Return (X, Y) of the center of cell containing provided text 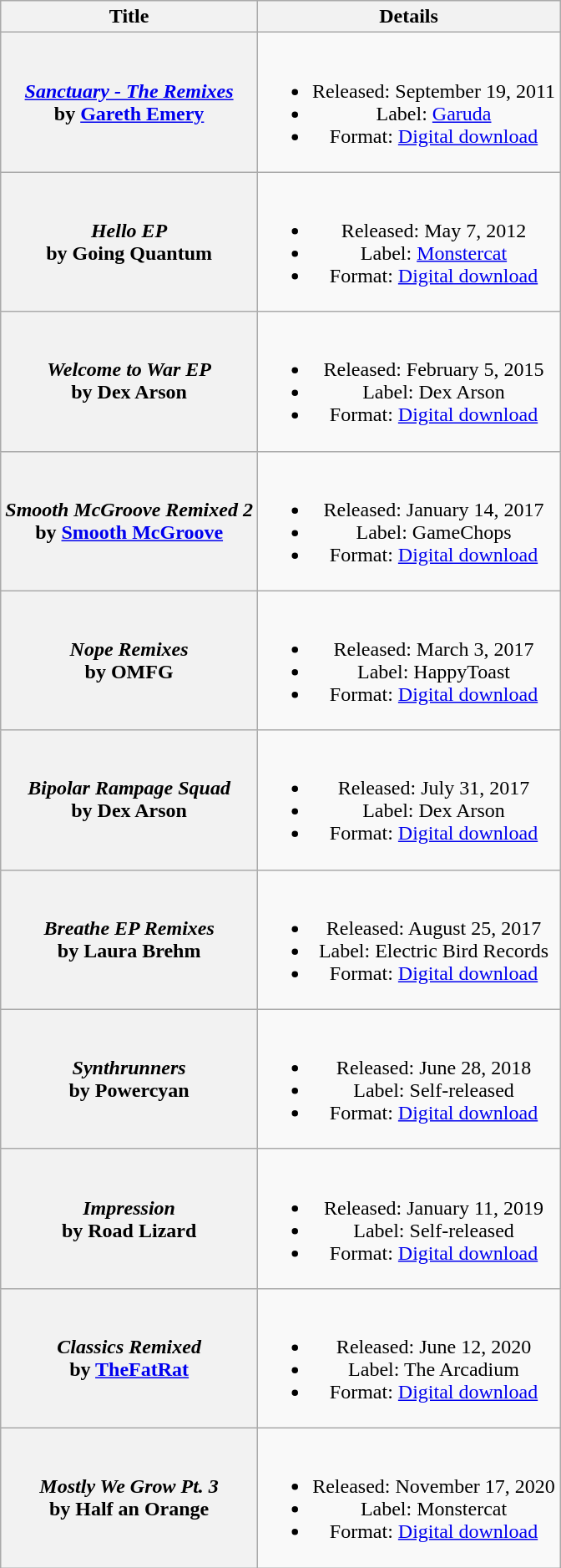
Released: July 31, 2017Label: Dex ArsonFormat: Digital download (408, 800)
Released: August 25, 2017Label: Electric Bird RecordsFormat: Digital download (408, 939)
Released: May 7, 2012Label: MonstercatFormat: Digital download (408, 242)
Released: January 11, 2019Label: Self-releasedFormat: Digital download (408, 1218)
Released: June 28, 2018Label: Self-releasedFormat: Digital download (408, 1079)
Details (408, 17)
Title (129, 17)
Hello EPby Going Quantum (129, 242)
Released: November 17, 2020Label: MonstercatFormat: Digital download (408, 1497)
Smooth McGroove Remixed 2by Smooth McGroove (129, 521)
Released: January 14, 2017Label: GameChopsFormat: Digital download (408, 521)
Bipolar Rampage Squadby Dex Arson (129, 800)
Welcome to War EPby Dex Arson (129, 381)
Classics Remixedby TheFatRat (129, 1358)
Mostly We Grow Pt. 3by Half an Orange (129, 1497)
Released: February 5, 2015Label: Dex ArsonFormat: Digital download (408, 381)
Released: June 12, 2020Label: The ArcadiumFormat: Digital download (408, 1358)
Impressionby Road Lizard (129, 1218)
Synthrunnersby Powercyan (129, 1079)
Sanctuary - The Remixesby Gareth Emery (129, 102)
Released: March 3, 2017Label: HappyToastFormat: Digital download (408, 660)
Nope Remixesby OMFG (129, 660)
Released: September 19, 2011Label: GarudaFormat: Digital download (408, 102)
Breathe EP Remixesby Laura Brehm (129, 939)
